Capture the cell that displays the provided text and extract its [X, Y] central coordinate. 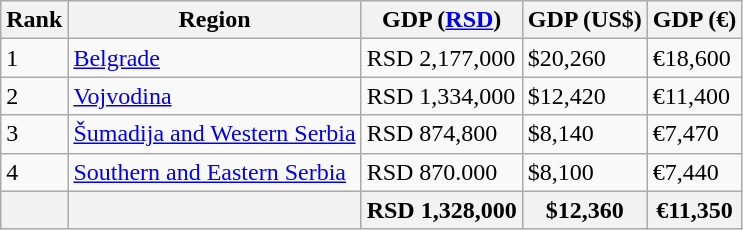
Southern and Eastern Serbia [214, 172]
€18,600 [694, 58]
Region [214, 20]
RSD 874,800 [442, 134]
Šumadija and Western Serbia [214, 134]
$8,140 [584, 134]
$12,420 [584, 96]
3 [34, 134]
Belgrade [214, 58]
€11,350 [694, 210]
GDP (€) [694, 20]
$8,100 [584, 172]
$20,260 [584, 58]
GDP (US$) [584, 20]
GDP (RSD) [442, 20]
RSD 2,177,000 [442, 58]
2 [34, 96]
RSD 1,334,000 [442, 96]
€7,440 [694, 172]
Vojvodina [214, 96]
$12,360 [584, 210]
Rank [34, 20]
€11,400 [694, 96]
RSD 870.000 [442, 172]
€7,470 [694, 134]
1 [34, 58]
RSD 1,328,000 [442, 210]
4 [34, 172]
